Return [X, Y] of the center of cell containing provided text 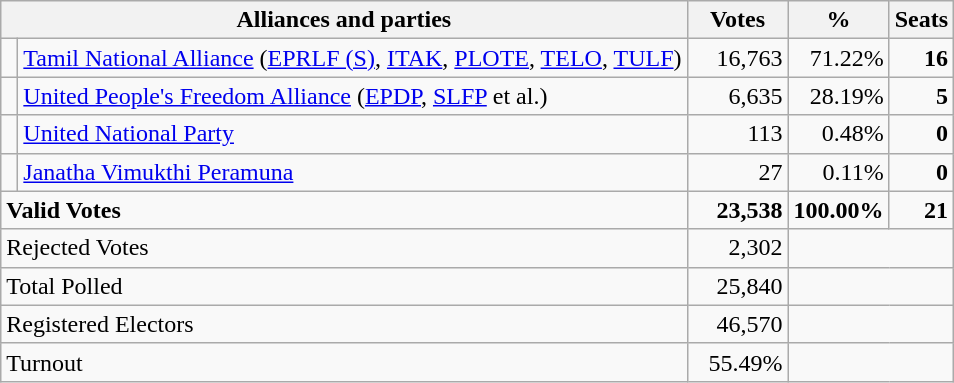
23,538 [738, 210]
71.22% [838, 58]
113 [738, 134]
Tamil National Alliance (EPRLF (S), ITAK, PLOTE, TELO, TULF) [352, 58]
46,570 [738, 324]
5 [921, 96]
21 [921, 210]
Valid Votes [344, 210]
Turnout [344, 362]
6,635 [738, 96]
55.49% [738, 362]
Rejected Votes [344, 248]
16 [921, 58]
Alliances and parties [344, 20]
% [838, 20]
0.11% [838, 172]
28.19% [838, 96]
Registered Electors [344, 324]
Seats [921, 20]
Total Polled [344, 286]
16,763 [738, 58]
United People's Freedom Alliance (EPDP, SLFP et al.) [352, 96]
25,840 [738, 286]
27 [738, 172]
United National Party [352, 134]
Votes [738, 20]
2,302 [738, 248]
100.00% [838, 210]
Janatha Vimukthi Peramuna [352, 172]
0.48% [838, 134]
